Find where the given text appears and provide that cell's center as [X, Y] coordinate. 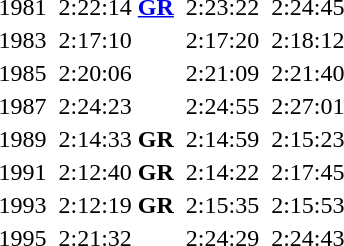
2:12:40 GR [116, 172]
2:14:22 [222, 172]
2:14:33 GR [116, 139]
2:17:10 [116, 40]
2:20:06 [116, 73]
2:24:23 [116, 106]
2:21:09 [222, 73]
2:17:20 [222, 40]
2:15:35 [222, 205]
2:24:55 [222, 106]
2:14:59 [222, 139]
2:12:19 GR [116, 205]
